Identify which cell holds the provided text, then report its [x, y] central coordinate. 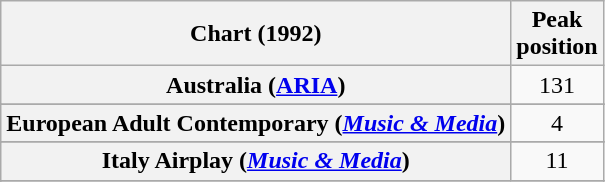
11 [557, 161]
European Adult Contemporary (Music & Media) [256, 123]
131 [557, 85]
Peakposition [557, 34]
Italy Airplay (Music & Media) [256, 161]
Australia (ARIA) [256, 85]
Chart (1992) [256, 34]
4 [557, 123]
